Provide the [X, Y] coordinate of the cell's center where the given text is located.  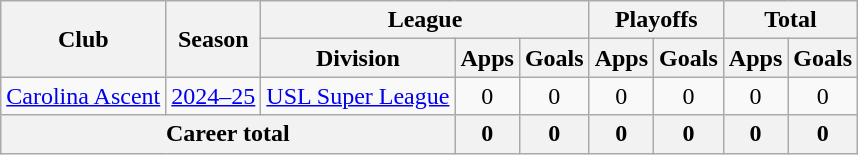
Career total [228, 134]
Season [214, 39]
League [425, 20]
USL Super League [358, 96]
Playoffs [656, 20]
Total [790, 20]
Club [84, 39]
Division [358, 58]
2024–25 [214, 96]
Carolina Ascent [84, 96]
